Capture the cell that displays the provided text and extract its (X, Y) central coordinate. 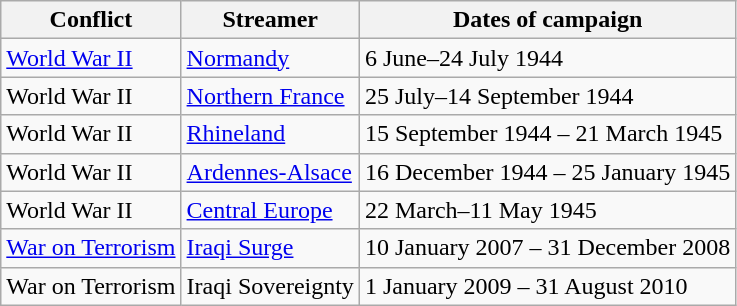
Rhineland (270, 134)
10 January 2007 – 31 December 2008 (547, 248)
1 January 2009 – 31 August 2010 (547, 286)
Ardennes-Alsace (270, 172)
Streamer (270, 20)
Conflict (91, 20)
Central Europe (270, 210)
Iraqi Surge (270, 248)
Dates of campaign (547, 20)
Normandy (270, 58)
Northern France (270, 96)
22 March–11 May 1945 (547, 210)
Iraqi Sovereignty (270, 286)
25 July–14 September 1944 (547, 96)
16 December 1944 – 25 January 1945 (547, 172)
6 June–24 July 1944 (547, 58)
15 September 1944 – 21 March 1945 (547, 134)
